Return [x, y] of the center of cell containing provided text 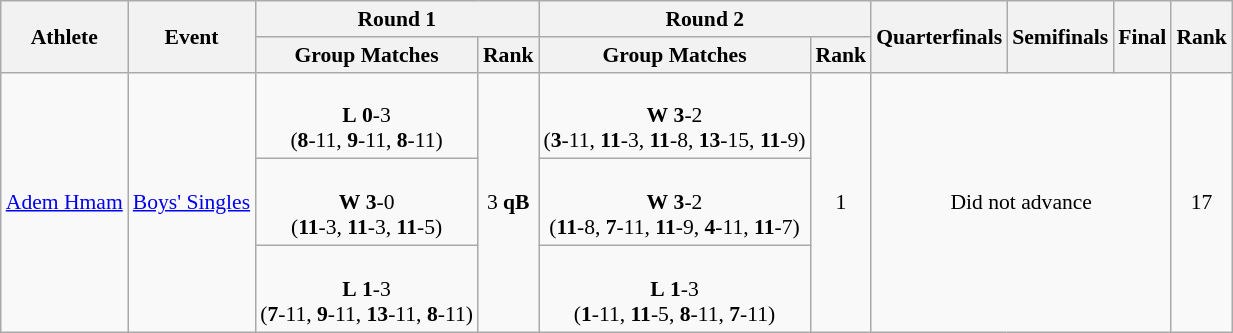
Semifinals [1060, 36]
Did not advance [1021, 202]
Athlete [64, 36]
W 3-0 (11-3, 11-3, 11-5) [366, 202]
Quarterfinals [939, 36]
L 0-3 (8-11, 9-11, 8-11) [366, 116]
3 qB [508, 202]
W 3-2 (3-11, 11-3, 11-8, 13-15, 11-9) [674, 116]
Round 2 [704, 19]
W 3-2 (11-8, 7-11, 11-9, 4-11, 11-7) [674, 202]
Round 1 [396, 19]
L 1-3 (1-11, 11-5, 8-11, 7-11) [674, 290]
Boys' Singles [192, 202]
Adem Hmam [64, 202]
17 [1202, 202]
Final [1142, 36]
1 [842, 202]
Event [192, 36]
L 1-3 (7-11, 9-11, 13-11, 8-11) [366, 290]
